Return the [X, Y] coordinate for the center point of the cell that contains the specified text.  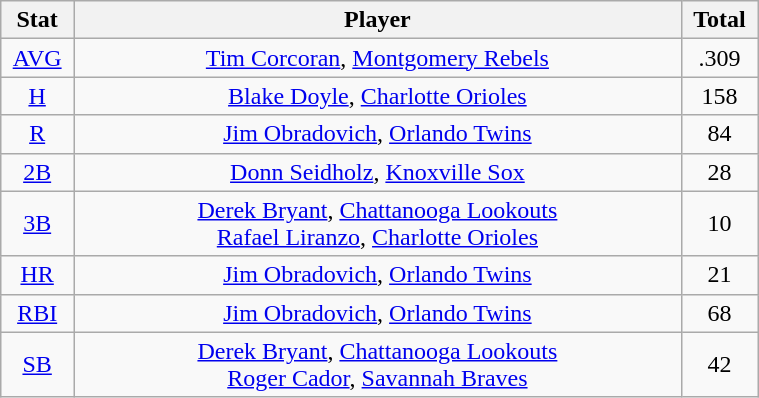
R [38, 134]
Tim Corcoran, Montgomery Rebels [378, 58]
Blake Doyle, Charlotte Orioles [378, 96]
Player [378, 20]
RBI [38, 313]
Stat [38, 20]
Donn Seidholz, Knoxville Sox [378, 172]
Derek Bryant, Chattanooga Lookouts Roger Cador, Savannah Braves [378, 364]
2B [38, 172]
HR [38, 275]
AVG [38, 58]
68 [719, 313]
Derek Bryant, Chattanooga Lookouts Rafael Liranzo, Charlotte Orioles [378, 224]
158 [719, 96]
SB [38, 364]
10 [719, 224]
28 [719, 172]
42 [719, 364]
21 [719, 275]
84 [719, 134]
.309 [719, 58]
Total [719, 20]
3B [38, 224]
H [38, 96]
